Determine the (X, Y) coordinate at the center of the cell enclosing the given text.  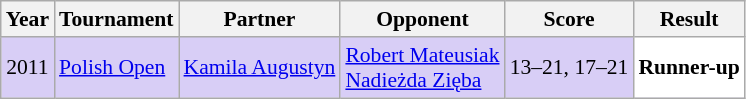
Partner (260, 19)
Year (28, 19)
Opponent (422, 19)
Robert Mateusiak Nadieżda Zięba (422, 68)
Polish Open (116, 68)
13–21, 17–21 (570, 68)
Runner-up (688, 68)
2011 (28, 68)
Score (570, 19)
Tournament (116, 19)
Result (688, 19)
Kamila Augustyn (260, 68)
